For the text-containing cell, return its midpoint in [x, y] coordinate format. 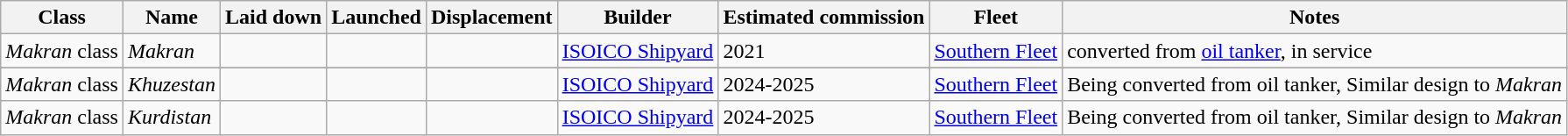
Laid down [273, 18]
Class [62, 18]
Notes [1315, 18]
Name [172, 18]
2021 [823, 51]
Fleet [996, 18]
Displacement [491, 18]
Launched [377, 18]
Khuzestan [172, 84]
Makran [172, 51]
Estimated commission [823, 18]
Kurdistan [172, 118]
Builder [638, 18]
converted from oil tanker, in service [1315, 51]
